Capture the cell that displays the provided text and extract its (x, y) central coordinate. 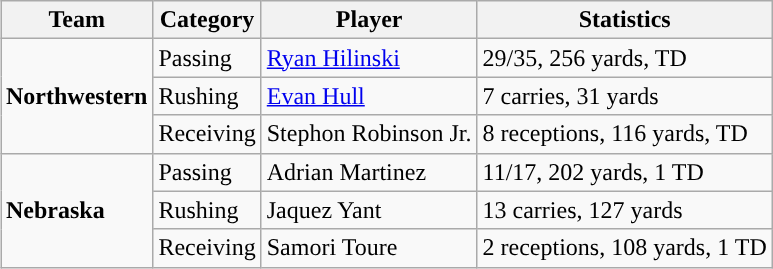
7 carries, 31 yards (624, 96)
Jaquez Yant (369, 210)
Northwestern (76, 96)
2 receptions, 108 yards, 1 TD (624, 248)
Evan Hull (369, 96)
Nebraska (76, 210)
Adrian Martinez (369, 172)
Statistics (624, 20)
11/17, 202 yards, 1 TD (624, 172)
Stephon Robinson Jr. (369, 134)
29/35, 256 yards, TD (624, 58)
13 carries, 127 yards (624, 210)
Team (76, 20)
8 receptions, 116 yards, TD (624, 134)
Ryan Hilinski (369, 58)
Player (369, 20)
Samori Toure (369, 248)
Category (207, 20)
